Identify which cell holds the provided text, then report its [X, Y] central coordinate. 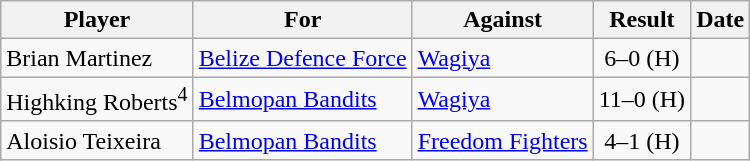
4–1 (H) [642, 140]
Aloisio Teixeira [97, 140]
Belize Defence Force [302, 58]
11–0 (H) [642, 100]
Highking Roberts4 [97, 100]
Date [720, 20]
Brian Martinez [97, 58]
Player [97, 20]
6–0 (H) [642, 58]
For [302, 20]
Result [642, 20]
Against [502, 20]
Freedom Fighters [502, 140]
